Search for the cell housing the specified text and yield its [x, y] center coordinate. 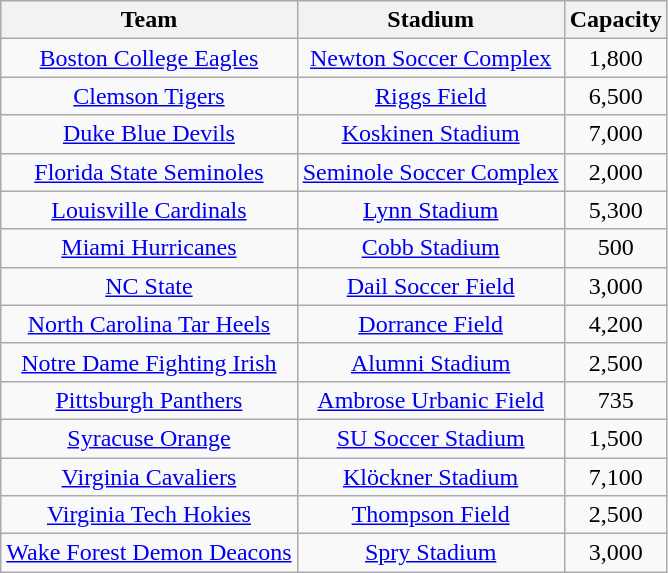
SU Soccer Stadium [430, 438]
500 [616, 248]
Clemson Tigers [149, 96]
7,100 [616, 477]
Pittsburgh Panthers [149, 400]
Syracuse Orange [149, 438]
5,300 [616, 210]
Boston College Eagles [149, 58]
4,200 [616, 324]
Spry Stadium [430, 553]
6,500 [616, 96]
Koskinen Stadium [430, 134]
Dorrance Field [430, 324]
Stadium [430, 20]
Dail Soccer Field [430, 286]
1,800 [616, 58]
Ambrose Urbanic Field [430, 400]
Louisville Cardinals [149, 210]
Team [149, 20]
Lynn Stadium [430, 210]
Florida State Seminoles [149, 172]
Capacity [616, 20]
Seminole Soccer Complex [430, 172]
2,000 [616, 172]
Riggs Field [430, 96]
North Carolina Tar Heels [149, 324]
Virginia Tech Hokies [149, 515]
NC State [149, 286]
7,000 [616, 134]
Notre Dame Fighting Irish [149, 362]
Cobb Stadium [430, 248]
735 [616, 400]
Virginia Cavaliers [149, 477]
Newton Soccer Complex [430, 58]
Thompson Field [430, 515]
Wake Forest Demon Deacons [149, 553]
Alumni Stadium [430, 362]
Klöckner Stadium [430, 477]
1,500 [616, 438]
Duke Blue Devils [149, 134]
Miami Hurricanes [149, 248]
